Identify which cell holds the provided text, then report its [x, y] central coordinate. 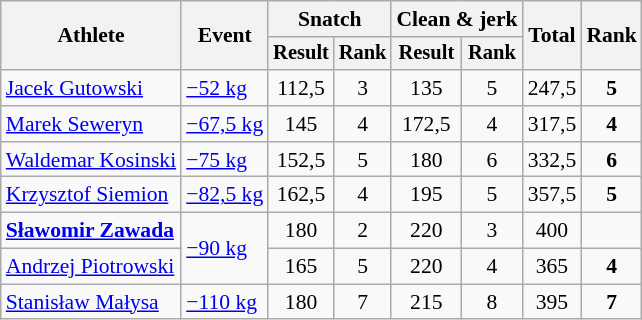
Marek Seweryn [91, 124]
162,5 [301, 195]
Waldemar Kosinski [91, 160]
−67,5 kg [224, 124]
152,5 [301, 160]
−75 kg [224, 160]
Krzysztof Siemion [91, 195]
135 [426, 88]
Stanisław Małysa [91, 302]
−110 kg [224, 302]
Event [224, 36]
Athlete [91, 36]
332,5 [552, 160]
Snatch [330, 19]
112,5 [301, 88]
Total [552, 36]
Jacek Gutowski [91, 88]
Sławomir Zawada [91, 231]
8 [492, 302]
215 [426, 302]
317,5 [552, 124]
145 [301, 124]
172,5 [426, 124]
−82,5 kg [224, 195]
2 [363, 231]
195 [426, 195]
365 [552, 267]
247,5 [552, 88]
−52 kg [224, 88]
395 [552, 302]
165 [301, 267]
400 [552, 231]
357,5 [552, 195]
Clean & jerk [456, 19]
−90 kg [224, 248]
Andrzej Piotrowski [91, 267]
